Determine the (X, Y) coordinate at the center of the cell enclosing the given text.  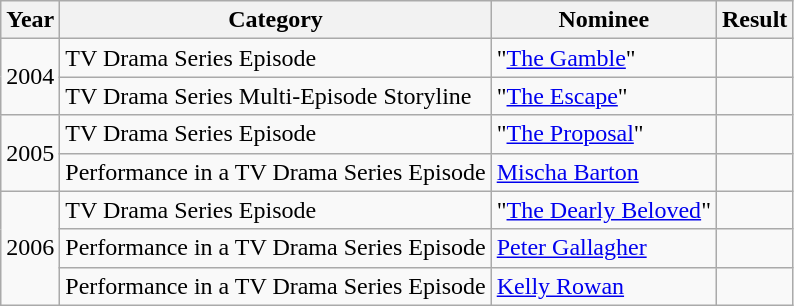
Nominee (604, 20)
TV Drama Series Multi-Episode Storyline (276, 96)
Kelly Rowan (604, 286)
Peter Gallagher (604, 248)
2006 (30, 248)
Mischa Barton (604, 172)
"The Proposal" (604, 134)
Category (276, 20)
2004 (30, 77)
"The Dearly Beloved" (604, 210)
"The Escape" (604, 96)
"The Gamble" (604, 58)
Year (30, 20)
2005 (30, 153)
Result (754, 20)
